Determine the [X, Y] coordinate at the center of the cell enclosing the given text.  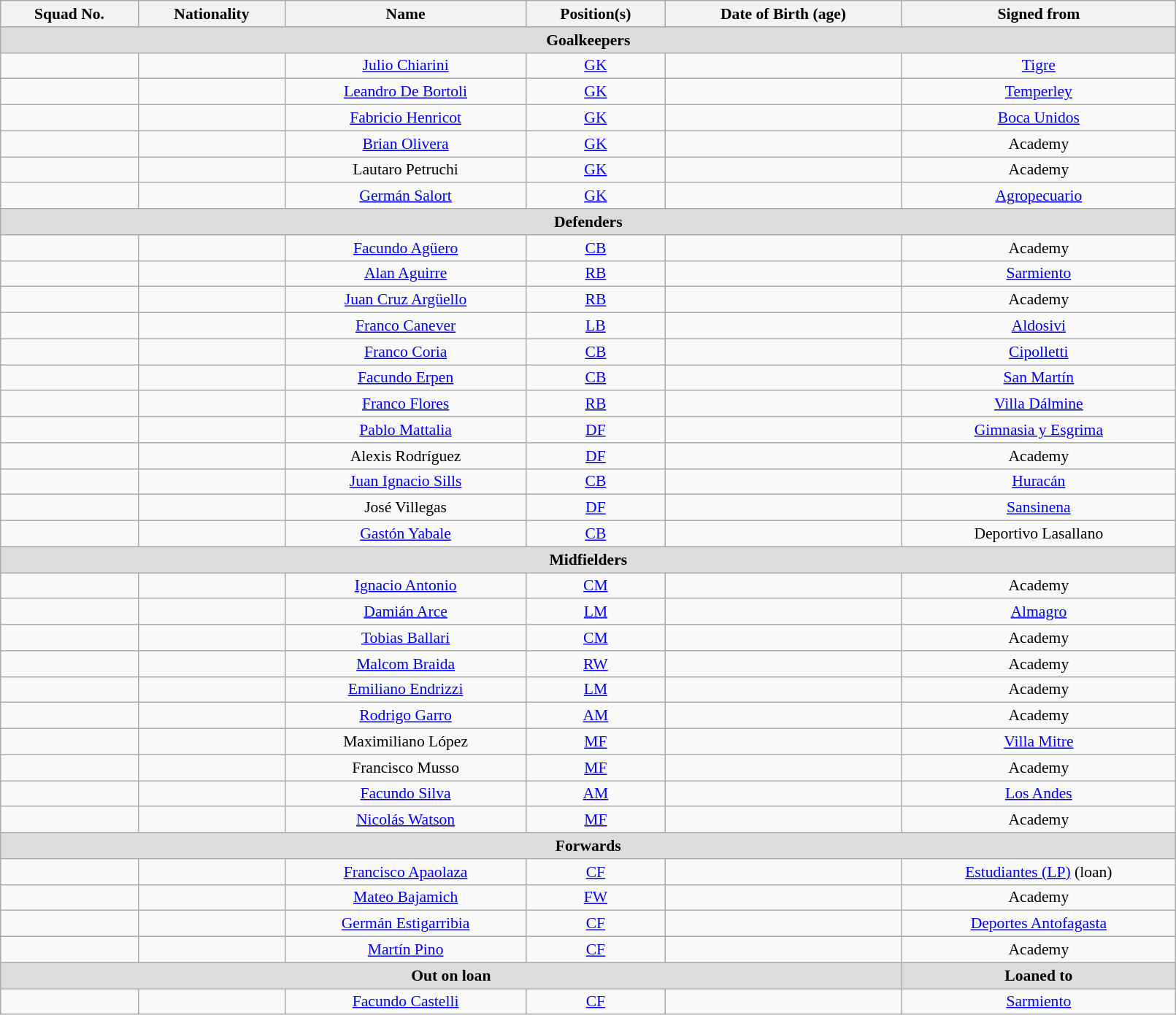
Villa Dálmine [1039, 404]
Mateo Bajamich [406, 898]
Gastón Yabale [406, 534]
José Villegas [406, 508]
Julio Chiarini [406, 66]
RW [596, 664]
Almagro [1039, 612]
Out on loan [451, 976]
Defenders [588, 222]
Deportes Antofagasta [1039, 924]
Fabricio Henricot [406, 118]
Nicolás Watson [406, 820]
Villa Mitre [1039, 742]
Tigre [1039, 66]
Aldosivi [1039, 326]
Name [406, 14]
Forwards [588, 846]
Malcom Braida [406, 664]
San Martín [1039, 378]
Alan Aguirre [406, 274]
Facundo Agüero [406, 248]
Position(s) [596, 14]
Franco Canever [406, 326]
Alexis Rodríguez [406, 456]
Franco Coria [406, 352]
Francisco Apaolaza [406, 872]
Los Andes [1039, 794]
Boca Unidos [1039, 118]
Facundo Castelli [406, 1002]
Agropecuario [1039, 196]
Lautaro Petruchi [406, 170]
Signed from [1039, 14]
Ignacio Antonio [406, 586]
Facundo Silva [406, 794]
Date of Birth (age) [783, 14]
Gimnasia y Esgrima [1039, 430]
Brian Olivera [406, 144]
Deportivo Lasallano [1039, 534]
Juan Cruz Argüello [406, 300]
Rodrigo Garro [406, 716]
Francisco Musso [406, 768]
Leandro De Bortoli [406, 92]
Goalkeepers [588, 40]
Nationality [212, 14]
Martín Pino [406, 950]
FW [596, 898]
Estudiantes (LP) (loan) [1039, 872]
Germán Estigarribia [406, 924]
Cipolletti [1039, 352]
Germán Salort [406, 196]
Facundo Erpen [406, 378]
Damián Arce [406, 612]
Franco Flores [406, 404]
Tobias Ballari [406, 638]
Loaned to [1039, 976]
Sansinena [1039, 508]
Huracán [1039, 482]
Maximiliano López [406, 742]
Temperley [1039, 92]
LB [596, 326]
Emiliano Endrizzi [406, 690]
Pablo Mattalia [406, 430]
Midfielders [588, 560]
Juan Ignacio Sills [406, 482]
Squad No. [70, 14]
